Identify which cell holds the provided text, then report its [X, Y] central coordinate. 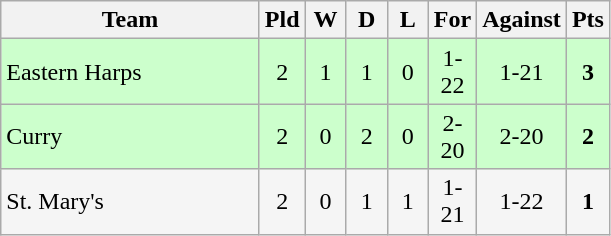
3 [588, 72]
Eastern Harps [130, 72]
For [452, 20]
Curry [130, 136]
L [408, 20]
St. Mary's [130, 202]
Team [130, 20]
D [366, 20]
Pld [282, 20]
W [326, 20]
Pts [588, 20]
Against [522, 20]
